Return (x, y) of the center of cell containing provided text 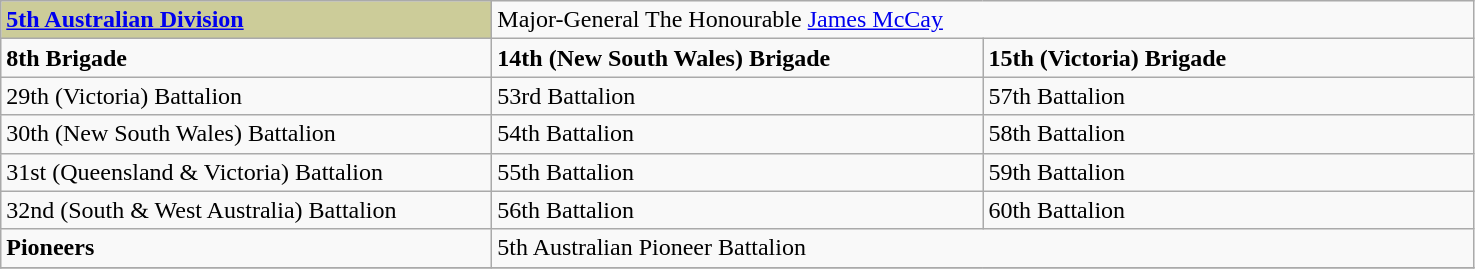
59th Battalion (1228, 172)
56th Battalion (738, 210)
55th Battalion (738, 172)
29th (Victoria) Battalion (246, 96)
14th (New South Wales) Brigade (738, 58)
15th (Victoria) Brigade (1228, 58)
Pioneers (246, 248)
5th Australian Division (246, 20)
5th Australian Pioneer Battalion (983, 248)
31st (Queensland & Victoria) Battalion (246, 172)
54th Battalion (738, 134)
58th Battalion (1228, 134)
Major-General The Honourable James McCay (983, 20)
57th Battalion (1228, 96)
30th (New South Wales) Battalion (246, 134)
53rd Battalion (738, 96)
8th Brigade (246, 58)
32nd (South & West Australia) Battalion (246, 210)
60th Battalion (1228, 210)
